Detect which cell encompasses the target text, then output its [X, Y] center coordinate. 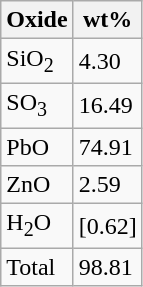
PbO [37, 147]
Total [37, 267]
98.81 [108, 267]
2.59 [108, 185]
74.91 [108, 147]
wt% [108, 20]
4.30 [108, 61]
SiO2 [37, 61]
16.49 [108, 105]
[0.62] [108, 226]
H2O [37, 226]
ZnO [37, 185]
Oxide [37, 20]
SO3 [37, 105]
